Return (x, y) of the center of cell containing provided text 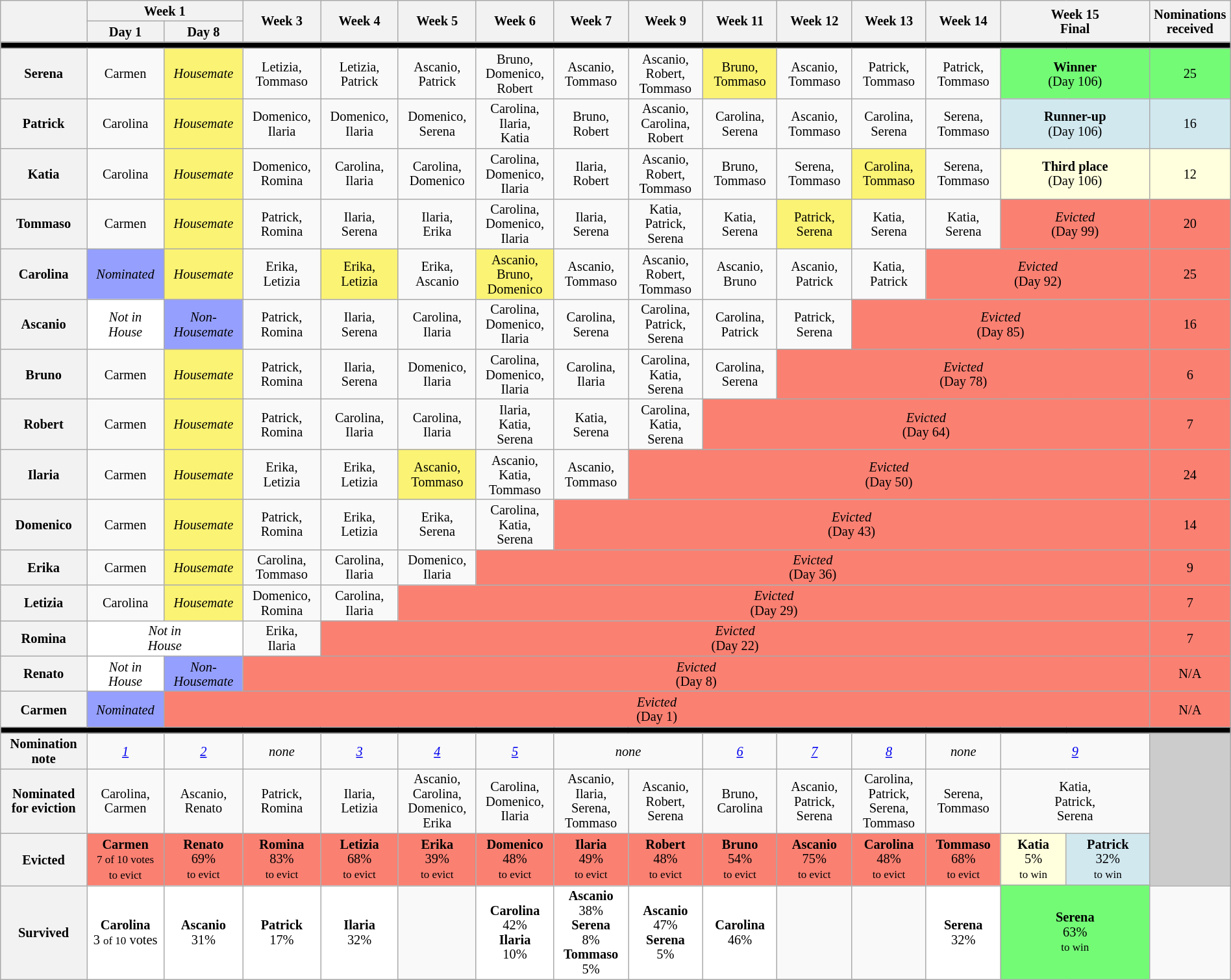
Week 9 (666, 21)
Robert (44, 423)
Carolina48%to evict (889, 859)
Robert48%to evict (666, 859)
Week 7 (591, 21)
Week 14 (964, 21)
14 (1189, 525)
Runner-up(Day 106) (1075, 123)
2 (204, 751)
Ascanio,Robert,Serena (666, 801)
Erika,Ascanio (437, 274)
Serena32% (964, 933)
Ascanio (44, 323)
Week 12 (814, 21)
Bruno (44, 374)
Ascanio38%Serena8%Tommaso5% (591, 933)
Week 6 (515, 21)
Ascanio,Bruno (740, 274)
Ascanio,Carolina,Robert (666, 123)
Day 1 (126, 31)
20 (1189, 223)
Letizia (44, 603)
Ilaria,Letizia (360, 801)
3 (360, 751)
24 (1189, 474)
Domenico48%to evict (515, 859)
Evicted(Day 99) (1075, 223)
Carolina,Patrick (740, 323)
Carolina,Patrick,Serena (666, 323)
Evicted(Day 92) (1038, 274)
Carolina3 of 10 votes (126, 933)
Romina (44, 638)
Ilaria,Robert (591, 174)
Tommaso (44, 223)
12 (1189, 174)
Bruno,Domenico,Robert (515, 73)
Patrick (44, 123)
Ascanio31% (204, 933)
5 (515, 751)
Renato69%to evict (204, 859)
8 (889, 751)
Ascanio75%to evict (814, 859)
Week 11 (740, 21)
Letizia,Patrick (360, 73)
Bruno,Robert (591, 123)
Serena63%to win (1075, 932)
Carolina,Carmen (126, 801)
Week 15Final (1075, 21)
Evicted (44, 859)
Ilaria,Katia,Serena (515, 423)
Patrick32%to win (1108, 859)
Ascanio,Ilaria,Serena,Tommaso (591, 801)
Nominatedfor eviction (44, 801)
Erika,Ilaria (282, 638)
Carmen7 of 10 votesto evict (126, 859)
Ilaria (44, 474)
Letizia,Tommaso (282, 73)
Ilaria32% (360, 933)
Romina83%to evict (282, 859)
Nominations received (1189, 21)
Katia5%to win (1034, 859)
Evicted(Day 22) (735, 638)
Katia (44, 174)
Carolina,Domenico (437, 174)
Ascanio47%Serena5% (666, 933)
Evicted(Day 1) (657, 709)
Katia,Patrick (889, 274)
Letizia68%to evict (360, 859)
Winner(Day 106) (1075, 73)
Ascanio,Renato (204, 801)
Tommaso68%to evict (964, 859)
4 (437, 751)
Ilaria,Erika (437, 223)
Ascanio,Bruno,Domenico (515, 274)
Evicted(Day 8) (696, 674)
Carolina42%Ilaria10% (515, 933)
Evicted(Day 36) (813, 568)
Evicted(Day 85) (1001, 323)
Evicted(Day 29) (774, 603)
Ilaria49%to evict (591, 859)
Domenico (44, 525)
Domenico,Serena (437, 123)
Nominationnote (44, 751)
1 (126, 751)
Carolina,Ilaria,Katia (515, 123)
Renato (44, 674)
Evicted(Day 64) (926, 423)
Day 8 (204, 31)
Erika (44, 568)
Week 3 (282, 21)
Week 13 (889, 21)
Ascanio,Patrick,Serena (814, 801)
Carolina46% (740, 933)
Bruno54%to evict (740, 859)
Bruno,Carolina (740, 801)
Evicted(Day 78) (964, 374)
Ascanio,Carolina,Domenico,Erika (437, 801)
Evicted(Day 50) (889, 474)
Week 4 (360, 21)
Evicted (Day 43) (852, 525)
Erika39%to evict (437, 859)
Patrick17% (282, 933)
Serena (44, 73)
Week 1 (165, 10)
Carolina,Patrick,Serena,Tommaso (889, 801)
Ascanio,Katia,Tommaso (515, 474)
Week 5 (437, 21)
Third place(Day 106) (1075, 174)
Erika,Serena (437, 525)
Survived (44, 933)
